Find where the given text appears and provide that cell's center as [x, y] coordinate. 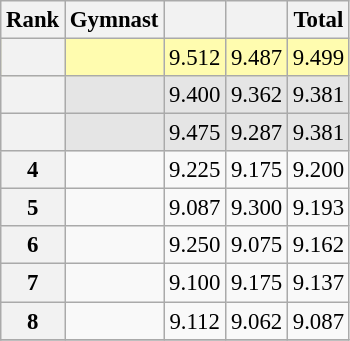
9.250 [195, 245]
5 [33, 208]
9.499 [318, 58]
9.400 [195, 95]
9.162 [318, 245]
Rank [33, 20]
9.200 [318, 170]
9.062 [257, 321]
7 [33, 283]
9.362 [257, 95]
9.300 [257, 208]
Total [318, 20]
9.193 [318, 208]
9.137 [318, 283]
9.075 [257, 245]
9.287 [257, 133]
9.487 [257, 58]
9.225 [195, 170]
8 [33, 321]
9.100 [195, 283]
9.475 [195, 133]
9.112 [195, 321]
4 [33, 170]
9.512 [195, 58]
Gymnast [114, 20]
6 [33, 245]
